Identify which cell holds the provided text, then report its [x, y] central coordinate. 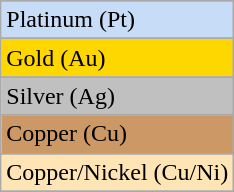
Gold (Au) [118, 58]
Copper/Nickel (Cu/Ni) [118, 172]
Platinum (Pt) [118, 20]
Silver (Ag) [118, 96]
Copper (Cu) [118, 134]
